Extract the (X, Y) coordinate from the center of the cell holding the provided text.  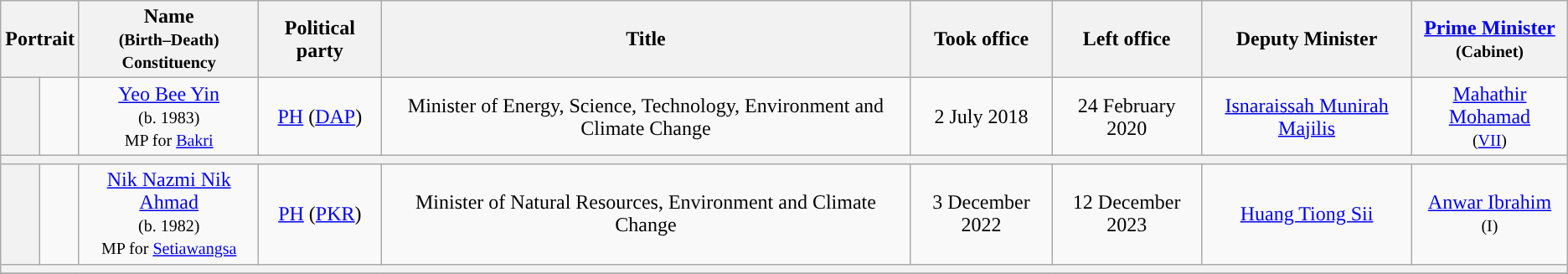
Deputy Minister (1307, 39)
Name(Birth–Death)Constituency (168, 39)
Huang Tiong Sii (1307, 215)
Portrait (40, 39)
Yeo Bee Yin(b. 1983)MP for Bakri (168, 116)
Isnaraissah Munirah Majilis (1307, 116)
PH (PKR) (320, 215)
Minister of Energy, Science, Technology, Environment and Climate Change (646, 116)
3 December 2022 (982, 215)
Political party (320, 39)
Mahathir Mohamad(VII) (1490, 116)
Title (646, 39)
Minister of Natural Resources, Environment and Climate Change (646, 215)
Left office (1127, 39)
24 February 2020 (1127, 116)
12 December 2023 (1127, 215)
Anwar Ibrahim(I) (1490, 215)
Took office (982, 39)
Prime Minister(Cabinet) (1490, 39)
PH (DAP) (320, 116)
Nik Nazmi Nik Ahmad(b. 1982)MP for Setiawangsa (168, 215)
2 July 2018 (982, 116)
